Return [X, Y] of the center of cell containing provided text 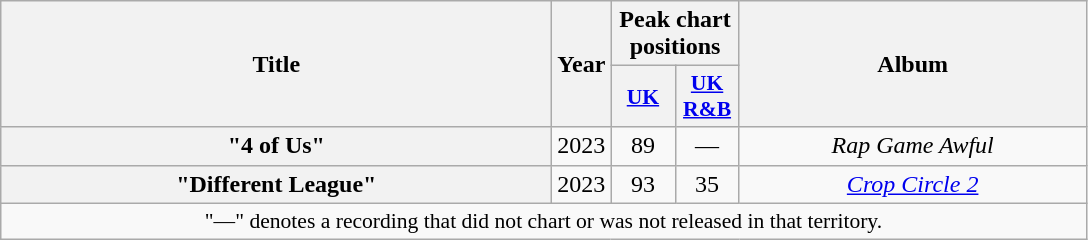
Peak chart positions [675, 34]
"4 of Us" [276, 146]
— [707, 146]
Crop Circle 2 [912, 184]
93 [643, 184]
"Different League" [276, 184]
Title [276, 64]
UK [643, 96]
Year [582, 64]
Album [912, 64]
Rap Game Awful [912, 146]
89 [643, 146]
35 [707, 184]
UKR&B [707, 96]
"—" denotes a recording that did not chart or was not released in that territory. [544, 221]
